For the text-containing cell, return its midpoint in [X, Y] coordinate format. 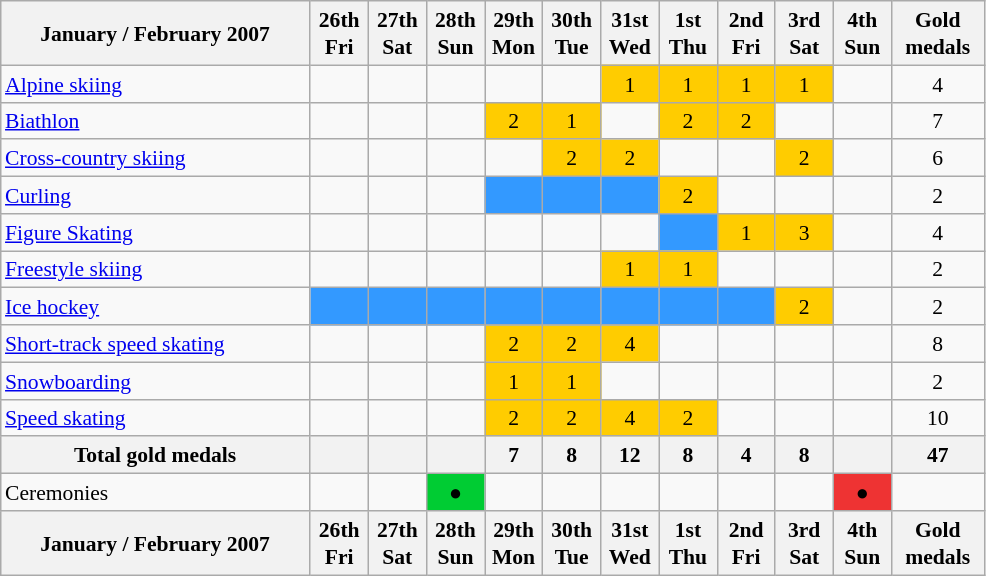
Biathlon [155, 120]
Total gold medals [155, 454]
Speed skating [155, 418]
3 [804, 232]
Short-track speed skating [155, 344]
6 [938, 158]
Curling [155, 194]
47 [938, 454]
12 [630, 454]
Ice hockey [155, 306]
Cross-country skiing [155, 158]
Alpine skiing [155, 84]
10 [938, 418]
Ceremonies [155, 492]
Snowboarding [155, 380]
Freestyle skiing [155, 268]
Figure Skating [155, 232]
